Detect which cell encompasses the target text, then output its [X, Y] center coordinate. 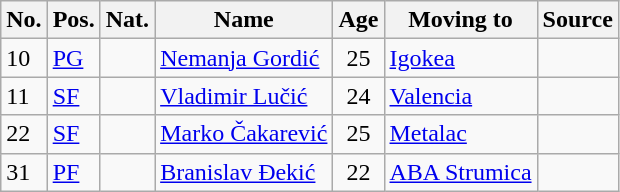
PF [74, 172]
Moving to [460, 20]
Pos. [74, 20]
31 [24, 172]
ABA Strumica [460, 172]
Source [578, 20]
Metalac [460, 134]
Igokea [460, 58]
Name [244, 20]
11 [24, 96]
24 [358, 96]
Nemanja Gordić [244, 58]
Valencia [460, 96]
No. [24, 20]
PG [74, 58]
Age [358, 20]
Branislav Đekić [244, 172]
10 [24, 58]
Marko Čakarević [244, 134]
Vladimir Lučić [244, 96]
Nat. [127, 20]
